Return the [x, y] coordinate for the center point of the cell that contains the specified text.  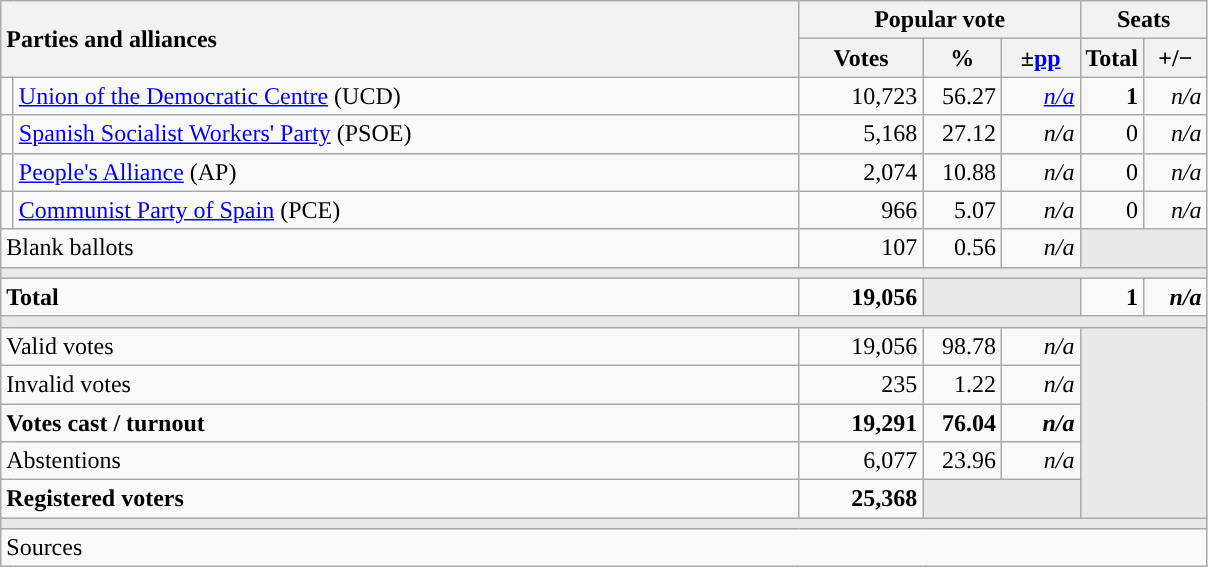
235 [861, 384]
5.07 [962, 210]
19,291 [861, 423]
Invalid votes [400, 384]
0.56 [962, 248]
10.88 [962, 172]
People's Alliance (AP) [406, 172]
5,168 [861, 134]
10,723 [861, 96]
Blank ballots [400, 248]
23.96 [962, 461]
1.22 [962, 384]
6,077 [861, 461]
107 [861, 248]
Registered voters [400, 499]
25,368 [861, 499]
Sources [604, 548]
Seats [1144, 20]
Valid votes [400, 346]
Abstentions [400, 461]
76.04 [962, 423]
+/− [1176, 58]
Votes [861, 58]
27.12 [962, 134]
Parties and alliances [400, 39]
98.78 [962, 346]
Popular vote [940, 20]
Votes cast / turnout [400, 423]
966 [861, 210]
Spanish Socialist Workers' Party (PSOE) [406, 134]
2,074 [861, 172]
Communist Party of Spain (PCE) [406, 210]
% [962, 58]
±pp [1040, 58]
56.27 [962, 96]
Union of the Democratic Centre (UCD) [406, 96]
